Search for the cell housing the specified text and yield its (X, Y) center coordinate. 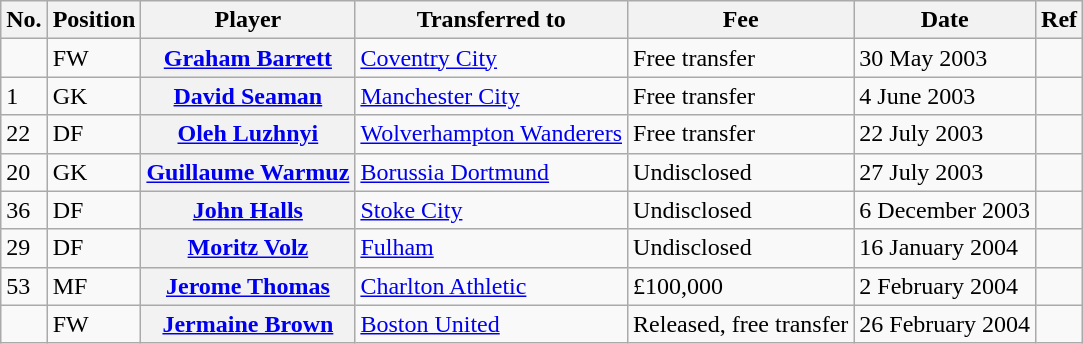
Coventry City (492, 58)
Transferred to (492, 20)
26 February 2004 (945, 324)
27 July 2003 (945, 172)
29 (24, 248)
John Halls (248, 210)
Released, free transfer (741, 324)
Guillaume Warmuz (248, 172)
Graham Barrett (248, 58)
Ref (1060, 20)
Player (248, 20)
22 July 2003 (945, 134)
36 (24, 210)
20 (24, 172)
16 January 2004 (945, 248)
4 June 2003 (945, 96)
Jermaine Brown (248, 324)
Wolverhampton Wanderers (492, 134)
Jerome Thomas (248, 286)
Charlton Athletic (492, 286)
Manchester City (492, 96)
Position (94, 20)
David Seaman (248, 96)
Fee (741, 20)
Moritz Volz (248, 248)
Stoke City (492, 210)
22 (24, 134)
Borussia Dortmund (492, 172)
6 December 2003 (945, 210)
1 (24, 96)
Boston United (492, 324)
£100,000 (741, 286)
53 (24, 286)
No. (24, 20)
30 May 2003 (945, 58)
MF (94, 286)
Oleh Luzhnyi (248, 134)
Fulham (492, 248)
Date (945, 20)
2 February 2004 (945, 286)
